Return the (x, y) coordinate for the center point of the cell that contains the specified text.  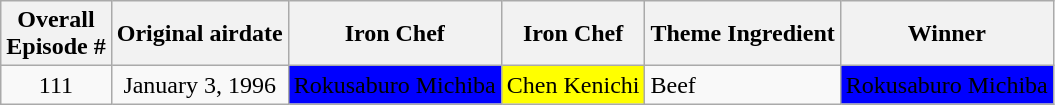
Original airdate (200, 34)
Winner (946, 34)
Chen Kenichi (573, 85)
January 3, 1996 (200, 85)
Beef (742, 85)
Theme Ingredient (742, 34)
OverallEpisode # (56, 34)
111 (56, 85)
